From the cell containing the given text, extract its center point as [x, y] coordinate. 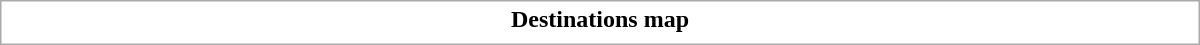
Destinations map [600, 19]
